Detect which cell encompasses the target text, then output its [x, y] center coordinate. 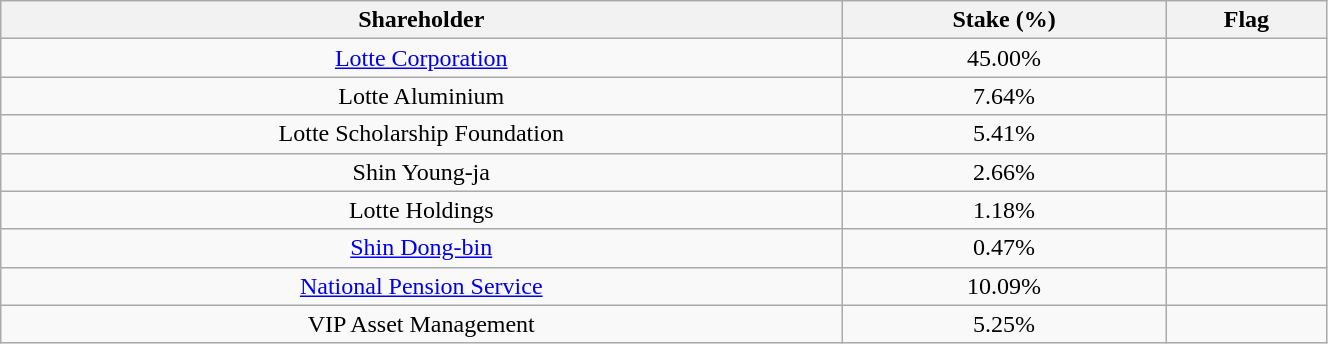
Lotte Aluminium [422, 96]
VIP Asset Management [422, 324]
2.66% [1004, 172]
Shin Young-ja [422, 172]
0.47% [1004, 248]
10.09% [1004, 286]
5.25% [1004, 324]
Shareholder [422, 20]
National Pension Service [422, 286]
Flag [1246, 20]
Lotte Corporation [422, 58]
Shin Dong-bin [422, 248]
1.18% [1004, 210]
Lotte Scholarship Foundation [422, 134]
Lotte Holdings [422, 210]
5.41% [1004, 134]
45.00% [1004, 58]
Stake (%) [1004, 20]
7.64% [1004, 96]
